Locate the cell with the specified text and output its (X, Y) center coordinate. 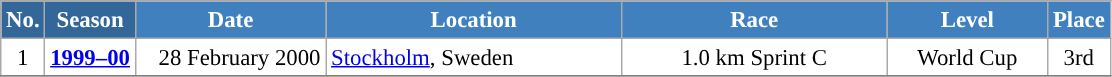
3rd (1079, 58)
Location (474, 20)
Race (754, 20)
1999–00 (90, 58)
1.0 km Sprint C (754, 58)
Place (1079, 20)
Date (230, 20)
1 (23, 58)
Season (90, 20)
No. (23, 20)
Stockholm, Sweden (474, 58)
28 February 2000 (230, 58)
Level (968, 20)
World Cup (968, 58)
